Detect which cell encompasses the target text, then output its (x, y) center coordinate. 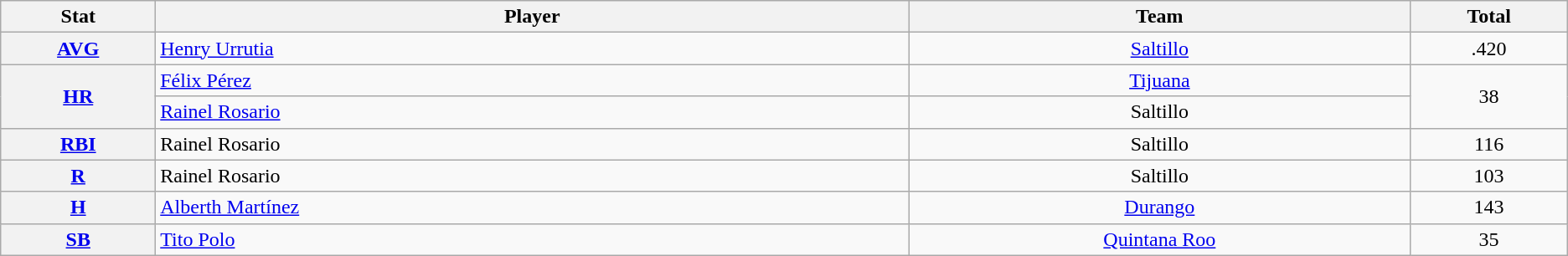
Quintana Roo (1159, 239)
38 (1489, 96)
Player (533, 17)
Félix Pérez (533, 80)
Henry Urrutia (533, 49)
HR (79, 96)
Alberth Martínez (533, 207)
RBI (79, 144)
35 (1489, 239)
AVG (79, 49)
H (79, 207)
.420 (1489, 49)
SB (79, 239)
R (79, 176)
Stat (79, 17)
143 (1489, 207)
Tito Polo (533, 239)
Total (1489, 17)
Tijuana (1159, 80)
Durango (1159, 207)
103 (1489, 176)
116 (1489, 144)
Team (1159, 17)
